Return the [X, Y] coordinate for the center point of the cell that contains the specified text.  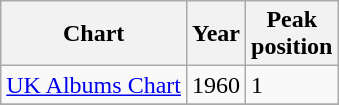
UK Albums Chart [94, 85]
Peakposition [292, 34]
1960 [216, 85]
1 [292, 85]
Chart [94, 34]
Year [216, 34]
